Search for the cell housing the specified text and yield its (x, y) center coordinate. 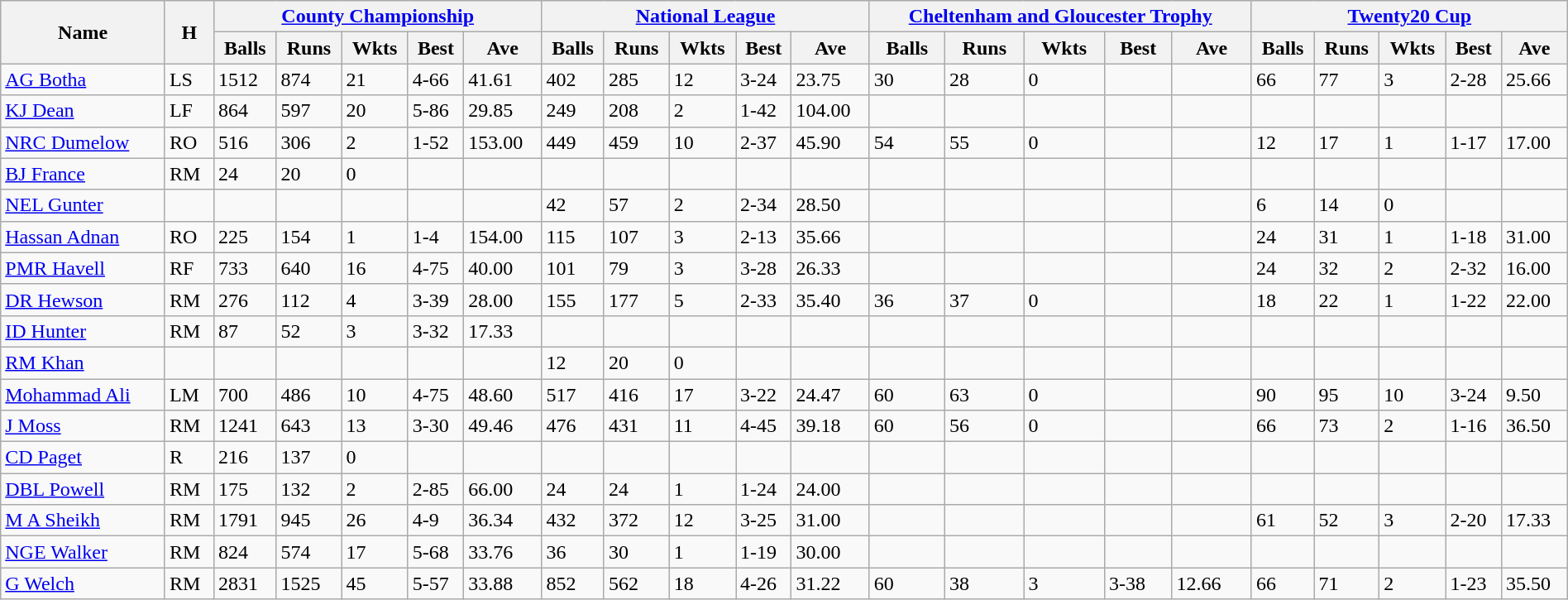
33.88 (503, 583)
372 (637, 521)
13 (375, 426)
73 (1346, 426)
54 (906, 142)
45 (375, 583)
208 (637, 111)
1-42 (764, 111)
104.00 (830, 111)
643 (309, 426)
137 (309, 458)
KJ Dean (83, 111)
22.00 (1534, 300)
3-25 (764, 521)
402 (573, 79)
225 (246, 237)
Mohammad Ali (83, 395)
DBL Powell (83, 489)
4-9 (435, 521)
945 (309, 521)
24.47 (830, 395)
2-34 (764, 205)
132 (309, 489)
17.00 (1534, 142)
21 (375, 79)
112 (309, 300)
177 (637, 300)
32 (1346, 268)
87 (246, 331)
1512 (246, 79)
3-22 (764, 395)
57 (637, 205)
63 (984, 395)
AG Botha (83, 79)
115 (573, 237)
5 (702, 300)
216 (246, 458)
2-20 (1474, 521)
Hassan Adnan (83, 237)
95 (1346, 395)
101 (573, 268)
3-28 (764, 268)
45.90 (830, 142)
NRC Dumelow (83, 142)
733 (246, 268)
77 (1346, 79)
County Championship (378, 17)
H (189, 32)
Twenty20 Cup (1409, 17)
M A Sheikh (83, 521)
306 (309, 142)
11 (702, 426)
574 (309, 552)
ID Hunter (83, 331)
16.00 (1534, 268)
1-19 (764, 552)
35.66 (830, 237)
BJ France (83, 174)
36.50 (1534, 426)
432 (573, 521)
38 (984, 583)
79 (637, 268)
56 (984, 426)
23.75 (830, 79)
431 (637, 426)
285 (637, 79)
2-13 (764, 237)
249 (573, 111)
42 (573, 205)
5-86 (435, 111)
71 (1346, 583)
22 (1346, 300)
NGE Walker (83, 552)
28.00 (503, 300)
4-45 (764, 426)
40.00 (503, 268)
3-30 (435, 426)
49.46 (503, 426)
3-39 (435, 300)
24.00 (830, 489)
874 (309, 79)
PMR Havell (83, 268)
449 (573, 142)
1-24 (764, 489)
2-33 (764, 300)
LF (189, 111)
486 (309, 395)
55 (984, 142)
14 (1346, 205)
DR Hewson (83, 300)
153.00 (503, 142)
25.66 (1534, 79)
41.61 (503, 79)
35.40 (830, 300)
Name (83, 32)
597 (309, 111)
1-18 (1474, 237)
5-57 (435, 583)
J Moss (83, 426)
LM (189, 395)
28 (984, 79)
39.18 (830, 426)
640 (309, 268)
26 (375, 521)
RF (189, 268)
276 (246, 300)
175 (246, 489)
700 (246, 395)
824 (246, 552)
26.33 (830, 268)
12.66 (1212, 583)
30.00 (830, 552)
66.00 (503, 489)
1525 (309, 583)
2-85 (435, 489)
1791 (246, 521)
G Welch (83, 583)
154.00 (503, 237)
4 (375, 300)
155 (573, 300)
3-32 (435, 331)
517 (573, 395)
2-28 (1474, 79)
416 (637, 395)
4-66 (435, 79)
90 (1283, 395)
RM Khan (83, 362)
36.34 (503, 521)
1-4 (435, 237)
1241 (246, 426)
4-26 (764, 583)
2-32 (1474, 268)
852 (573, 583)
562 (637, 583)
1-16 (1474, 426)
1-23 (1474, 583)
516 (246, 142)
107 (637, 237)
61 (1283, 521)
R (189, 458)
16 (375, 268)
5-68 (435, 552)
6 (1283, 205)
Cheltenham and Gloucester Trophy (1060, 17)
3-38 (1138, 583)
476 (573, 426)
35.50 (1534, 583)
2831 (246, 583)
31 (1346, 237)
33.76 (503, 552)
1-52 (435, 142)
31.22 (830, 583)
National League (705, 17)
1-22 (1474, 300)
459 (637, 142)
48.60 (503, 395)
37 (984, 300)
1-17 (1474, 142)
NEL Gunter (83, 205)
154 (309, 237)
864 (246, 111)
9.50 (1534, 395)
LS (189, 79)
28.50 (830, 205)
2-37 (764, 142)
CD Paget (83, 458)
29.85 (503, 111)
